Find where the given text appears and provide that cell's center as [x, y] coordinate. 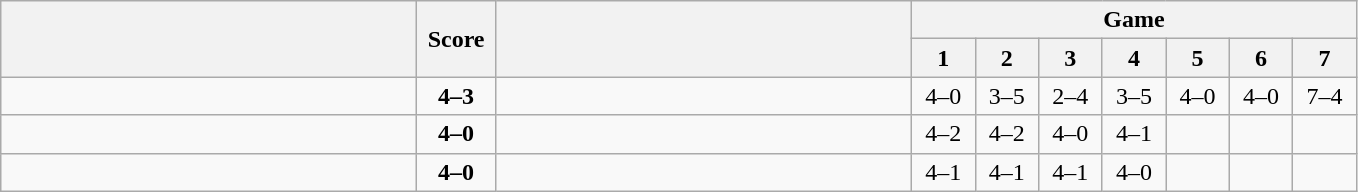
6 [1261, 58]
7–4 [1325, 96]
7 [1325, 58]
3 [1071, 58]
Score [456, 39]
4 [1134, 58]
5 [1198, 58]
1 [943, 58]
2–4 [1071, 96]
Game [1134, 20]
2 [1007, 58]
4–3 [456, 96]
